Scan for the cell matching the given text and deliver its (X, Y) coordinate at center. 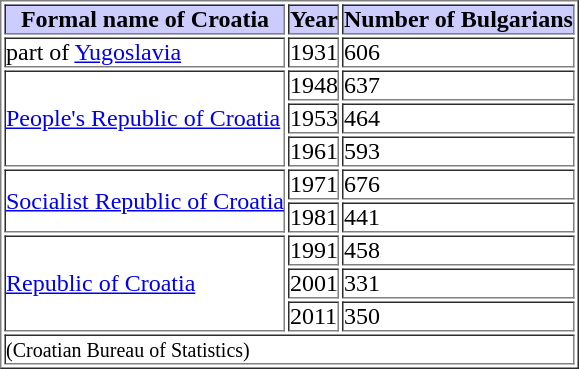
1953 (314, 119)
1948 (314, 85)
1931 (314, 53)
676 (458, 185)
1981 (314, 217)
606 (458, 53)
2011 (314, 317)
part of Yugoslavia (144, 53)
464 (458, 119)
331 (458, 283)
1971 (314, 185)
350 (458, 317)
Republic of Croatia (144, 284)
1991 (314, 251)
637 (458, 85)
441 (458, 217)
1961 (314, 151)
People's Republic of Croatia (144, 118)
593 (458, 151)
Number of Bulgarians (458, 19)
Formal name of Croatia (144, 19)
Socialist Republic of Croatia (144, 202)
458 (458, 251)
2001 (314, 283)
(Croatian Bureau of Statistics) (289, 349)
Year (314, 19)
